Pinpoint the cell where the given text exists, returning its [X, Y] midpoint coordinate. 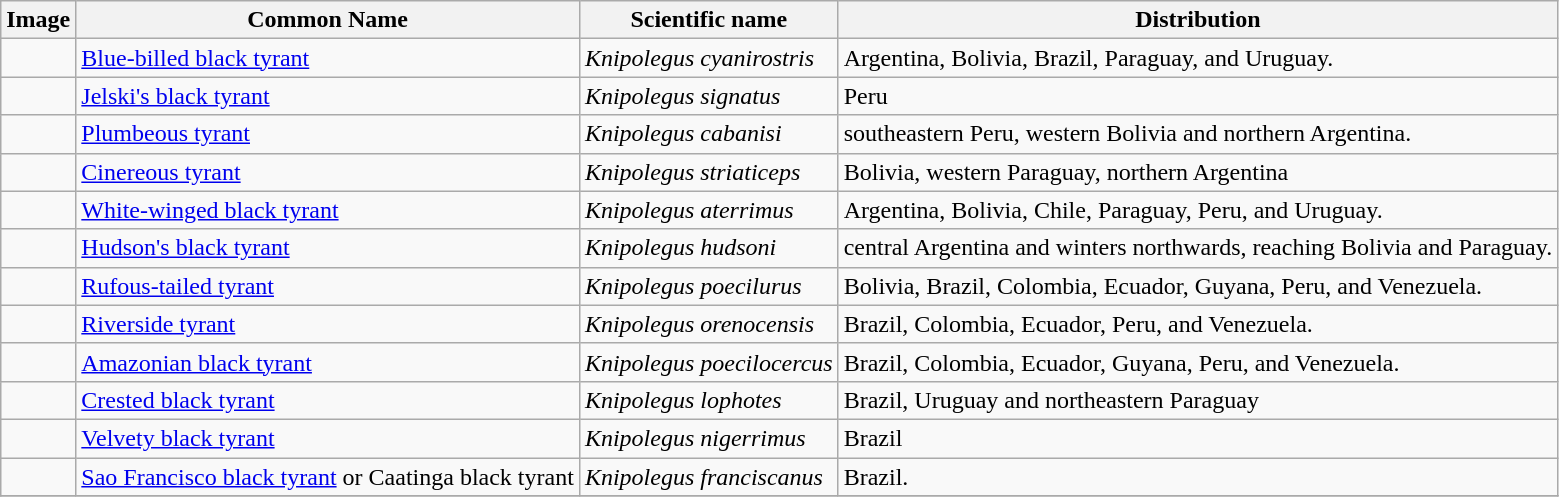
Knipolegus cabanisi [708, 134]
Knipolegus hudsoni [708, 248]
Argentina, Bolivia, Brazil, Paraguay, and Uruguay. [1198, 58]
Rufous-tailed tyrant [328, 286]
Knipolegus striaticeps [708, 172]
Distribution [1198, 20]
Peru [1198, 96]
Knipolegus poecilurus [708, 286]
Knipolegus lophotes [708, 400]
Velvety black tyrant [328, 438]
Amazonian black tyrant [328, 362]
Knipolegus aterrimus [708, 210]
Blue-billed black tyrant [328, 58]
Brazil, Colombia, Ecuador, Peru, and Venezuela. [1198, 324]
Brazil, Uruguay and northeastern Paraguay [1198, 400]
Crested black tyrant [328, 400]
Argentina, Bolivia, Chile, Paraguay, Peru, and Uruguay. [1198, 210]
Riverside tyrant [328, 324]
Hudson's black tyrant [328, 248]
Plumbeous tyrant [328, 134]
Image [38, 20]
Knipolegus cyanirostris [708, 58]
Bolivia, western Paraguay, northern Argentina [1198, 172]
Common Name [328, 20]
Scientific name [708, 20]
White-winged black tyrant [328, 210]
Knipolegus orenocensis [708, 324]
Brazil. [1198, 477]
Knipolegus franciscanus [708, 477]
Knipolegus poecilocercus [708, 362]
Knipolegus signatus [708, 96]
Sao Francisco black tyrant or Caatinga black tyrant [328, 477]
Jelski's black tyrant [328, 96]
Knipolegus nigerrimus [708, 438]
Cinereous tyrant [328, 172]
Brazil, Colombia, Ecuador, Guyana, Peru, and Venezuela. [1198, 362]
southeastern Peru, western Bolivia and northern Argentina. [1198, 134]
Bolivia, Brazil, Colombia, Ecuador, Guyana, Peru, and Venezuela. [1198, 286]
central Argentina and winters northwards, reaching Bolivia and Paraguay. [1198, 248]
Brazil [1198, 438]
